For the text-containing cell, return its midpoint in (x, y) coordinate format. 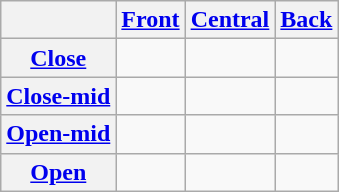
Central (230, 20)
Close (58, 58)
Close-mid (58, 96)
Back (306, 20)
Open (58, 172)
Open-mid (58, 134)
Front (150, 20)
